Return the (X, Y) coordinate for the center point of the cell that contains the specified text.  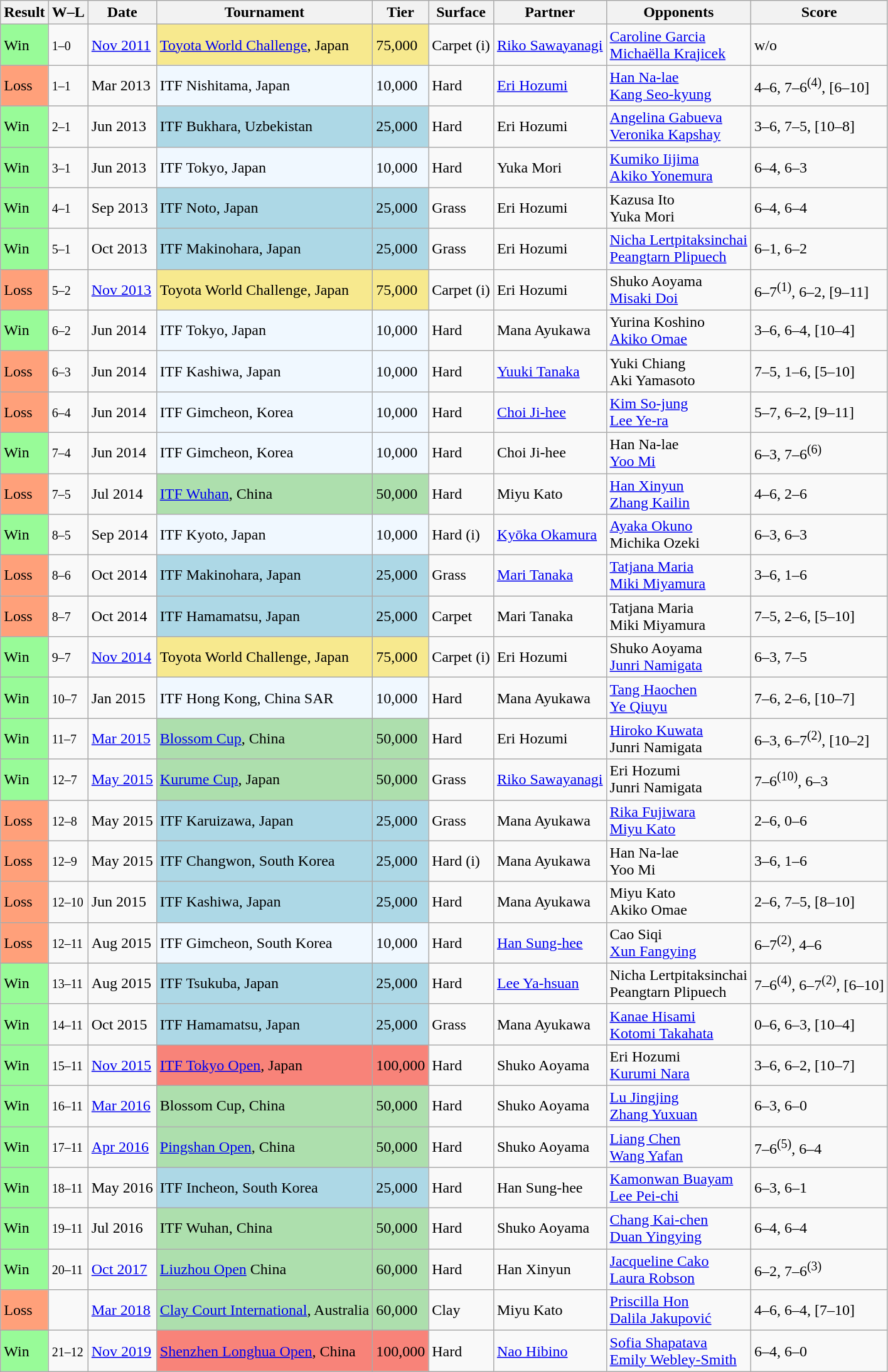
6–1, 6–2 (819, 248)
Nao Hibino (550, 1351)
3–6, 6–4, [10–4] (819, 330)
6–4, 6–0 (819, 1351)
Jun 2015 (122, 902)
5–1 (68, 248)
13–11 (68, 984)
6–3, 6–7(2), [10–2] (819, 739)
Hiroko Kuwata Junri Namigata (678, 739)
12–7 (68, 779)
Score (819, 13)
Yuki Chiang Aki Yamasoto (678, 371)
ITF Incheon, South Korea (264, 1188)
6–3, 7–5 (819, 657)
Jan 2015 (122, 698)
7–6, 2–6, [10–7] (819, 698)
0–6, 6–3, [10–4] (819, 1024)
Mar 2016 (122, 1105)
12–10 (68, 902)
7–5, 1–6, [5–10] (819, 371)
12–11 (68, 942)
Pingshan Open, China (264, 1147)
Angelina Gabueva Veronika Kapshay (678, 127)
Lu Jingjing Zhang Yuxuan (678, 1105)
ITF Bukhara, Uzbekistan (264, 127)
ITF Tsukuba, Japan (264, 984)
Tier (400, 13)
4–1 (68, 208)
ITF Noto, Japan (264, 208)
6–3, 6–1 (819, 1188)
Ayaka Okuno Michika Ozeki (678, 534)
3–1 (68, 167)
20–11 (68, 1270)
Han Xinyun Zhang Kailin (678, 493)
Jul 2014 (122, 493)
Jul 2016 (122, 1228)
7–5 (68, 493)
ITF Changwon, South Korea (264, 861)
Kumiko Iijima Akiko Yonemura (678, 167)
7–5, 2–6, [5–10] (819, 616)
6–4, 6–3 (819, 167)
May 2016 (122, 1188)
Shenzhen Longhua Open, China (264, 1351)
Chang Kai-chen Duan Yingying (678, 1228)
Date (122, 13)
6–3, 6–0 (819, 1105)
8–5 (68, 534)
6–2 (68, 330)
Yurina Koshino Akiko Omae (678, 330)
Shuko Aoyama Junri Namigata (678, 657)
7–6(10), 6–3 (819, 779)
Nov 2019 (122, 1351)
6–7(1), 6–2, [9–11] (819, 290)
Apr 2016 (122, 1147)
Nov 2011 (122, 45)
16–11 (68, 1105)
w/o (819, 45)
Opponents (678, 13)
Partner (550, 13)
19–11 (68, 1228)
Result (24, 13)
W–L (68, 13)
Yuka Mori (550, 167)
ITF Kyoto, Japan (264, 534)
Caroline Garcia Michaëlla Krajicek (678, 45)
Nov 2013 (122, 290)
Sep 2014 (122, 534)
Lee Ya-hsuan (550, 984)
Nov 2014 (122, 657)
Oct 2013 (122, 248)
5–7, 6–2, [9–11] (819, 412)
Mar 2018 (122, 1310)
Eri Hozumi Kurumi Nara (678, 1065)
Tournament (264, 13)
Kim So-jung Lee Ye-ra (678, 412)
Han Xinyun (550, 1270)
17–11 (68, 1147)
6–3 (68, 371)
6–3, 7–6(6) (819, 453)
2–6, 7–5, [8–10] (819, 902)
Oct 2017 (122, 1270)
8–6 (68, 576)
Sofia Shapatava Emily Webley-Smith (678, 1351)
Miyu Kato Akiko Omae (678, 902)
Shuko Aoyama Misaki Doi (678, 290)
Carpet (461, 616)
ITF Tokyo Open, Japan (264, 1065)
Cao Siqi Xun Fangying (678, 942)
4–6, 2–6 (819, 493)
6–7(2), 4–6 (819, 942)
6–2, 7–6(3) (819, 1270)
2–6, 0–6 (819, 821)
1–0 (68, 45)
ITF Gimcheon, South Korea (264, 942)
Sep 2013 (122, 208)
5–2 (68, 290)
Priscilla Hon Dalila Jakupović (678, 1310)
Han Na-lae Kang Seo-kyung (678, 85)
11–7 (68, 739)
Mar 2015 (122, 739)
8–7 (68, 616)
1–1 (68, 85)
21–12 (68, 1351)
3–6, 6–2, [10–7] (819, 1065)
18–11 (68, 1188)
2–1 (68, 127)
ITF Hong Kong, China SAR (264, 698)
7–4 (68, 453)
ITF Nishitama, Japan (264, 85)
Kanae Hisami Kotomi Takahata (678, 1024)
15–11 (68, 1065)
Jacqueline Cako Laura Robson (678, 1270)
6–3, 6–3 (819, 534)
9–7 (68, 657)
Eri Hozumi Junri Namigata (678, 779)
14–11 (68, 1024)
10–7 (68, 698)
12–9 (68, 861)
Nov 2015 (122, 1065)
Rika Fujiwara Miyu Kato (678, 821)
ITF Karuizawa, Japan (264, 821)
Tang Haochen Ye Qiuyu (678, 698)
Oct 2015 (122, 1024)
Kazusa Ito Yuka Mori (678, 208)
Kyōka Okamura (550, 534)
Clay Court International, Australia (264, 1310)
6–4 (68, 412)
12–8 (68, 821)
7–6(5), 6–4 (819, 1147)
Clay (461, 1310)
Liuzhou Open China (264, 1270)
4–6, 6–4, [7–10] (819, 1310)
3–6, 7–5, [10–8] (819, 127)
7–6(4), 6–7(2), [6–10] (819, 984)
Yuuki Tanaka (550, 371)
Liang Chen Wang Yafan (678, 1147)
Mar 2013 (122, 85)
4–6, 7–6(4), [6–10] (819, 85)
Surface (461, 13)
Kurume Cup, Japan (264, 779)
Kamonwan Buayam Lee Pei-chi (678, 1188)
